Find where the given text appears and provide that cell's center as (X, Y) coordinate. 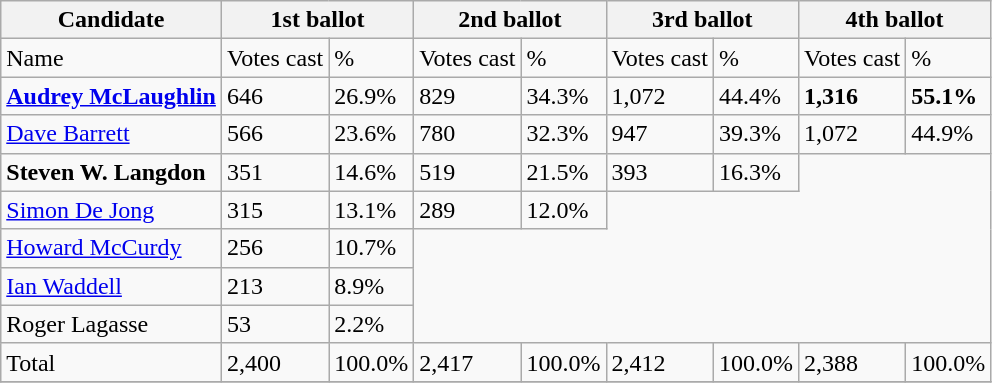
44.9% (948, 134)
947 (660, 134)
Audrey McLaughlin (112, 96)
12.0% (564, 210)
315 (274, 210)
8.9% (372, 286)
2,388 (852, 362)
Ian Waddell (112, 286)
393 (660, 172)
1st ballot (317, 20)
13.1% (372, 210)
Roger Lagasse (112, 324)
16.3% (756, 172)
Total (112, 362)
10.7% (372, 248)
Simon De Jong (112, 210)
829 (468, 96)
2.2% (372, 324)
2,417 (468, 362)
53 (274, 324)
2nd ballot (510, 20)
213 (274, 286)
3rd ballot (702, 20)
14.6% (372, 172)
Howard McCurdy (112, 248)
289 (468, 210)
780 (468, 134)
21.5% (564, 172)
646 (274, 96)
32.3% (564, 134)
Dave Barrett (112, 134)
Steven W. Langdon (112, 172)
39.3% (756, 134)
566 (274, 134)
23.6% (372, 134)
519 (468, 172)
2,412 (660, 362)
351 (274, 172)
Name (112, 58)
26.9% (372, 96)
1,316 (852, 96)
55.1% (948, 96)
256 (274, 248)
2,400 (274, 362)
4th ballot (894, 20)
44.4% (756, 96)
Candidate (112, 20)
34.3% (564, 96)
